Output the [X, Y] coordinate of the center of the cell containing the given text.  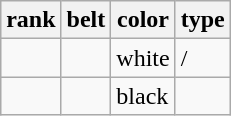
color [143, 20]
type [202, 20]
white [143, 58]
/ [202, 58]
black [143, 96]
rank [31, 20]
belt [86, 20]
